Determine the [X, Y] coordinate at the center of the cell enclosing the given text.  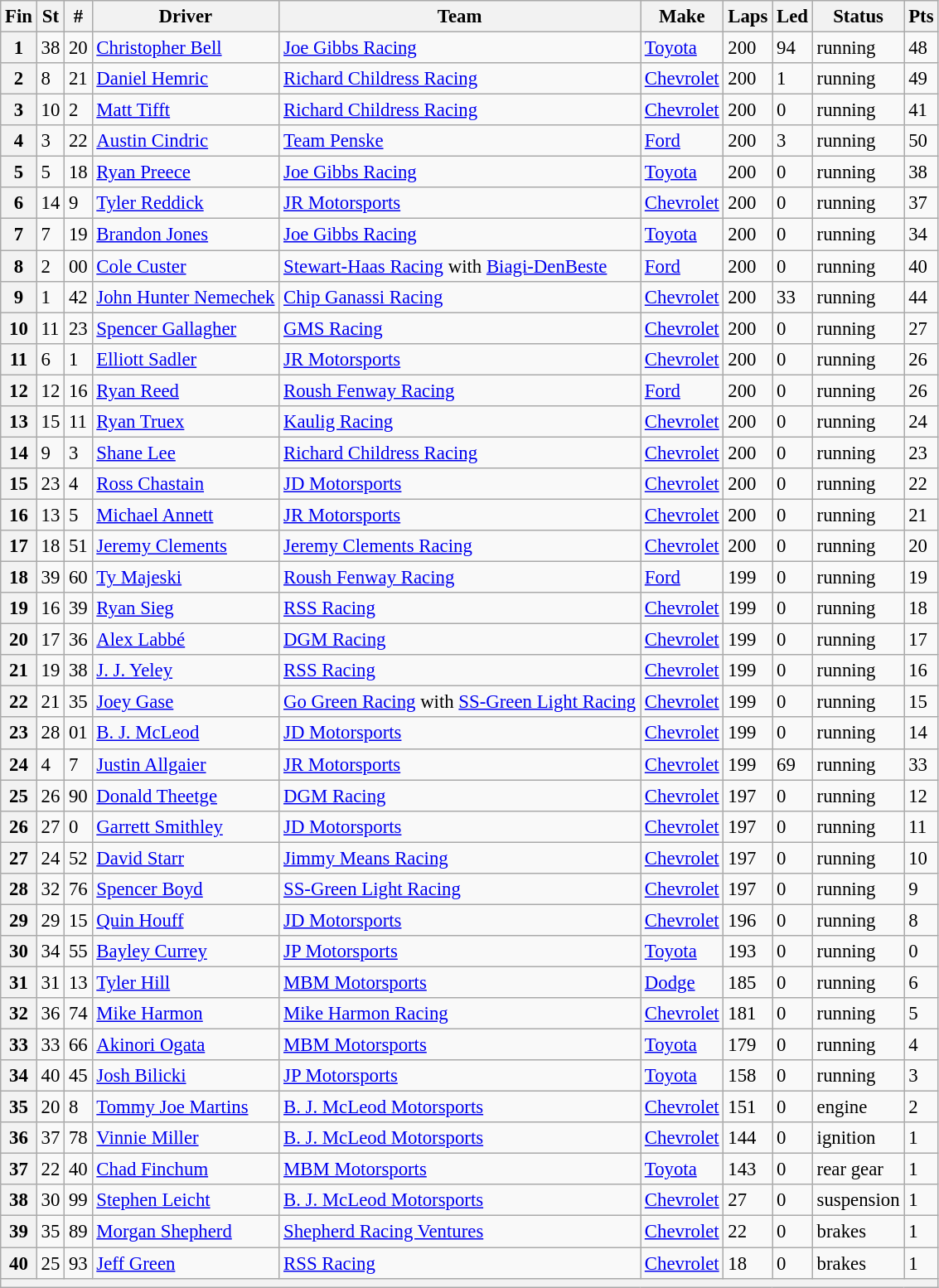
Jimmy Means Racing [460, 858]
158 [748, 1076]
Bayley Currey [186, 951]
Chip Ganassi Racing [460, 297]
Shepherd Racing Ventures [460, 1232]
Dodge [682, 982]
69 [792, 764]
42 [78, 297]
151 [748, 1107]
76 [78, 889]
Fin [19, 17]
Status [859, 17]
52 [78, 858]
Team Penske [460, 141]
# [78, 17]
94 [792, 48]
45 [78, 1076]
Akinori Ogata [186, 1045]
Driver [186, 17]
Christopher Bell [186, 48]
Garrett Smithley [186, 826]
Pts [922, 17]
89 [78, 1232]
John Hunter Nemechek [186, 297]
engine [859, 1107]
Make [682, 17]
rear gear [859, 1169]
00 [78, 266]
179 [748, 1045]
01 [78, 734]
Quin Houff [186, 920]
185 [748, 982]
Donald Theetge [186, 796]
Tommy Joe Martins [186, 1107]
Elliott Sadler [186, 359]
Shane Lee [186, 453]
Jeremy Clements Racing [460, 546]
93 [78, 1263]
Morgan Shepherd [186, 1232]
Ty Majeski [186, 578]
90 [78, 796]
Spencer Gallagher [186, 328]
41 [922, 110]
Team [460, 17]
J. J. Yeley [186, 671]
Tyler Reddick [186, 203]
Mike Harmon [186, 1014]
Brandon Jones [186, 235]
Daniel Hemric [186, 79]
suspension [859, 1201]
ignition [859, 1138]
51 [78, 546]
Ross Chastain [186, 484]
Michael Annett [186, 515]
Stewart-Haas Racing with Biagi-DenBeste [460, 266]
Alex Labbé [186, 640]
99 [78, 1201]
44 [922, 297]
50 [922, 141]
Kaulig Racing [460, 422]
Go Green Racing with SS-Green Light Racing [460, 702]
78 [78, 1138]
181 [748, 1014]
Ryan Sieg [186, 608]
Tyler Hill [186, 982]
St [50, 17]
Matt Tifft [186, 110]
Mike Harmon Racing [460, 1014]
196 [748, 920]
Led [792, 17]
49 [922, 79]
Ryan Preece [186, 172]
B. J. McLeod [186, 734]
Ryan Reed [186, 390]
74 [78, 1014]
144 [748, 1138]
GMS Racing [460, 328]
Cole Custer [186, 266]
Chad Finchum [186, 1169]
193 [748, 951]
Vinnie Miller [186, 1138]
Jeremy Clements [186, 546]
Joey Gase [186, 702]
Stephen Leicht [186, 1201]
143 [748, 1169]
Austin Cindric [186, 141]
Spencer Boyd [186, 889]
Laps [748, 17]
66 [78, 1045]
48 [922, 48]
60 [78, 578]
Josh Bilicki [186, 1076]
SS-Green Light Racing [460, 889]
David Starr [186, 858]
Justin Allgaier [186, 764]
55 [78, 951]
Jeff Green [186, 1263]
Ryan Truex [186, 422]
